Identify which cell holds the provided text, then report its [X, Y] central coordinate. 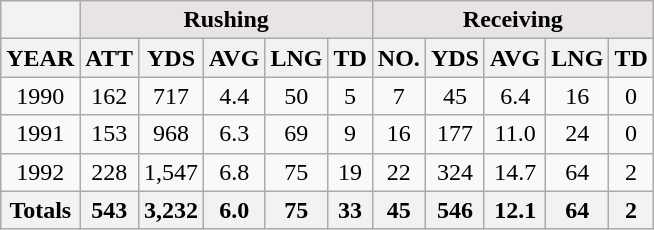
4.4 [234, 96]
5 [350, 96]
Receiving [512, 20]
33 [350, 210]
1992 [40, 172]
YEAR [40, 58]
14.7 [514, 172]
50 [296, 96]
24 [578, 134]
NO. [398, 58]
6.0 [234, 210]
162 [110, 96]
9 [350, 134]
968 [170, 134]
6.8 [234, 172]
6.3 [234, 134]
Rushing [226, 20]
6.4 [514, 96]
546 [454, 210]
228 [110, 172]
11.0 [514, 134]
Totals [40, 210]
ATT [110, 58]
1990 [40, 96]
3,232 [170, 210]
177 [454, 134]
153 [110, 134]
69 [296, 134]
324 [454, 172]
22 [398, 172]
1991 [40, 134]
717 [170, 96]
19 [350, 172]
1,547 [170, 172]
7 [398, 96]
543 [110, 210]
12.1 [514, 210]
